Capture the cell that displays the provided text and extract its (X, Y) central coordinate. 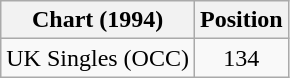
134 (241, 58)
UK Singles (OCC) (98, 58)
Chart (1994) (98, 20)
Position (241, 20)
